Scan for the cell matching the given text and deliver its [X, Y] coordinate at center. 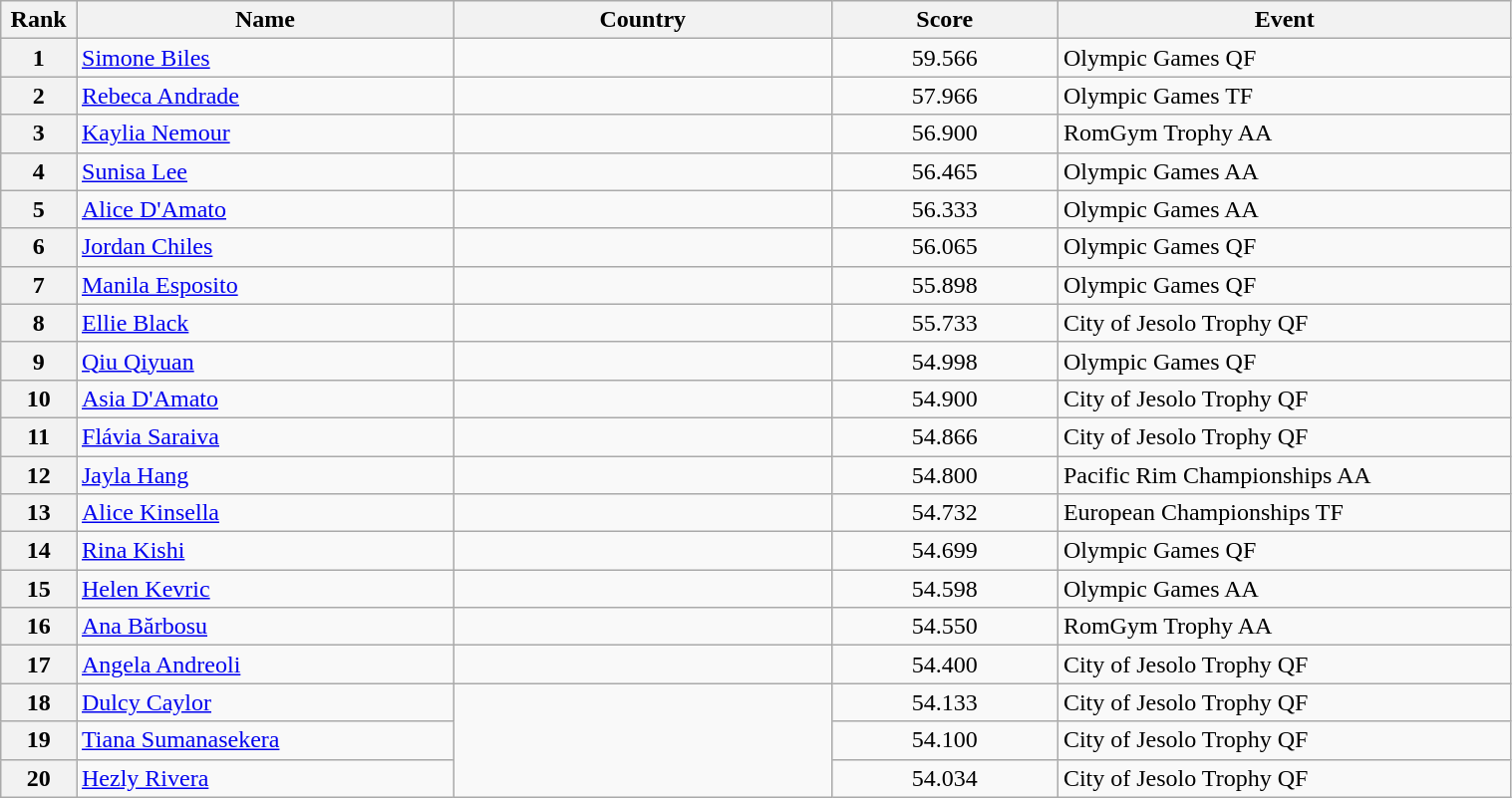
Pacific Rim Championships AA [1284, 475]
5 [39, 209]
54.100 [945, 740]
55.898 [945, 285]
Hezly Rivera [265, 778]
19 [39, 740]
9 [39, 361]
56.465 [945, 171]
Simone Biles [265, 58]
12 [39, 475]
Olympic Games TF [1284, 96]
Sunisa Lee [265, 171]
4 [39, 171]
17 [39, 665]
20 [39, 778]
Event [1284, 20]
Rank [39, 20]
54.133 [945, 702]
European Championships TF [1284, 513]
Jayla Hang [265, 475]
54.034 [945, 778]
Name [265, 20]
57.966 [945, 96]
16 [39, 627]
Rebeca Andrade [265, 96]
6 [39, 247]
Jordan Chiles [265, 247]
56.900 [945, 133]
Flávia Saraiva [265, 436]
54.732 [945, 513]
11 [39, 436]
Angela Andreoli [265, 665]
15 [39, 589]
54.866 [945, 436]
Helen Kevric [265, 589]
Kaylia Nemour [265, 133]
Asia D'Amato [265, 399]
56.333 [945, 209]
Alice Kinsella [265, 513]
13 [39, 513]
55.733 [945, 323]
Manila Esposito [265, 285]
54.550 [945, 627]
14 [39, 551]
Dulcy Caylor [265, 702]
Tiana Sumanasekera [265, 740]
54.900 [945, 399]
Country [642, 20]
3 [39, 133]
59.566 [945, 58]
54.400 [945, 665]
Rina Kishi [265, 551]
18 [39, 702]
Ana Bărbosu [265, 627]
56.065 [945, 247]
54.598 [945, 589]
8 [39, 323]
10 [39, 399]
2 [39, 96]
54.998 [945, 361]
54.699 [945, 551]
Ellie Black [265, 323]
Score [945, 20]
1 [39, 58]
Qiu Qiyuan [265, 361]
7 [39, 285]
Alice D'Amato [265, 209]
54.800 [945, 475]
